Provide the (X, Y) coordinate of the cell's center where the given text is located.  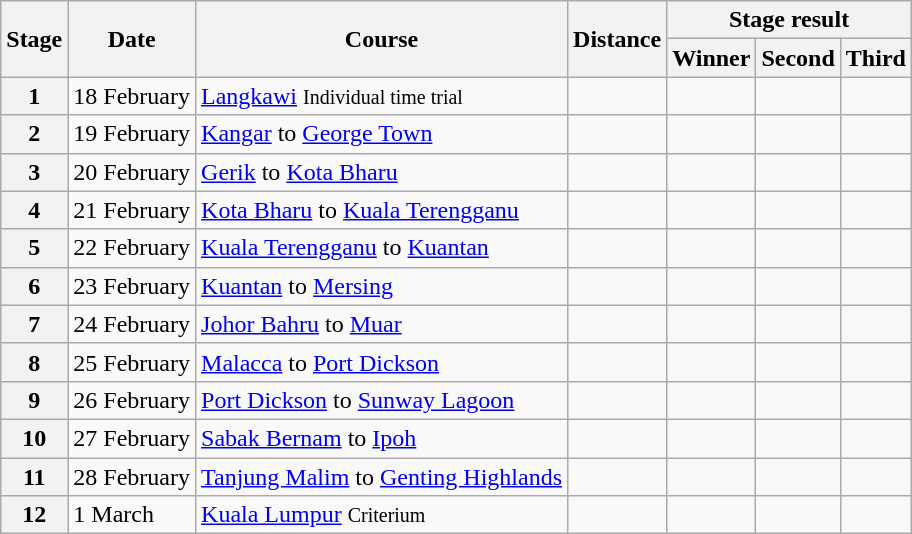
Distance (618, 39)
Third (876, 58)
23 February (132, 286)
21 February (132, 210)
Malacca to Port Dickson (382, 362)
10 (34, 438)
28 February (132, 477)
8 (34, 362)
12 (34, 515)
1 March (132, 515)
Stage result (790, 20)
Kuala Lumpur Criterium (382, 515)
19 February (132, 134)
20 February (132, 172)
5 (34, 248)
Kota Bharu to Kuala Terengganu (382, 210)
Johor Bahru to Muar (382, 324)
Kuala Terengganu to Kuantan (382, 248)
7 (34, 324)
Winner (712, 58)
25 February (132, 362)
3 (34, 172)
Sabak Bernam to Ipoh (382, 438)
Tanjung Malim to Genting Highlands (382, 477)
1 (34, 96)
24 February (132, 324)
Port Dickson to Sunway Lagoon (382, 400)
2 (34, 134)
22 February (132, 248)
6 (34, 286)
18 February (132, 96)
4 (34, 210)
9 (34, 400)
Kuantan to Mersing (382, 286)
Date (132, 39)
Course (382, 39)
Langkawi Individual time trial (382, 96)
11 (34, 477)
27 February (132, 438)
Gerik to Kota Bharu (382, 172)
Stage (34, 39)
26 February (132, 400)
Kangar to George Town (382, 134)
Second (798, 58)
